Determine the (x, y) coordinate at the center of the cell enclosing the given text.  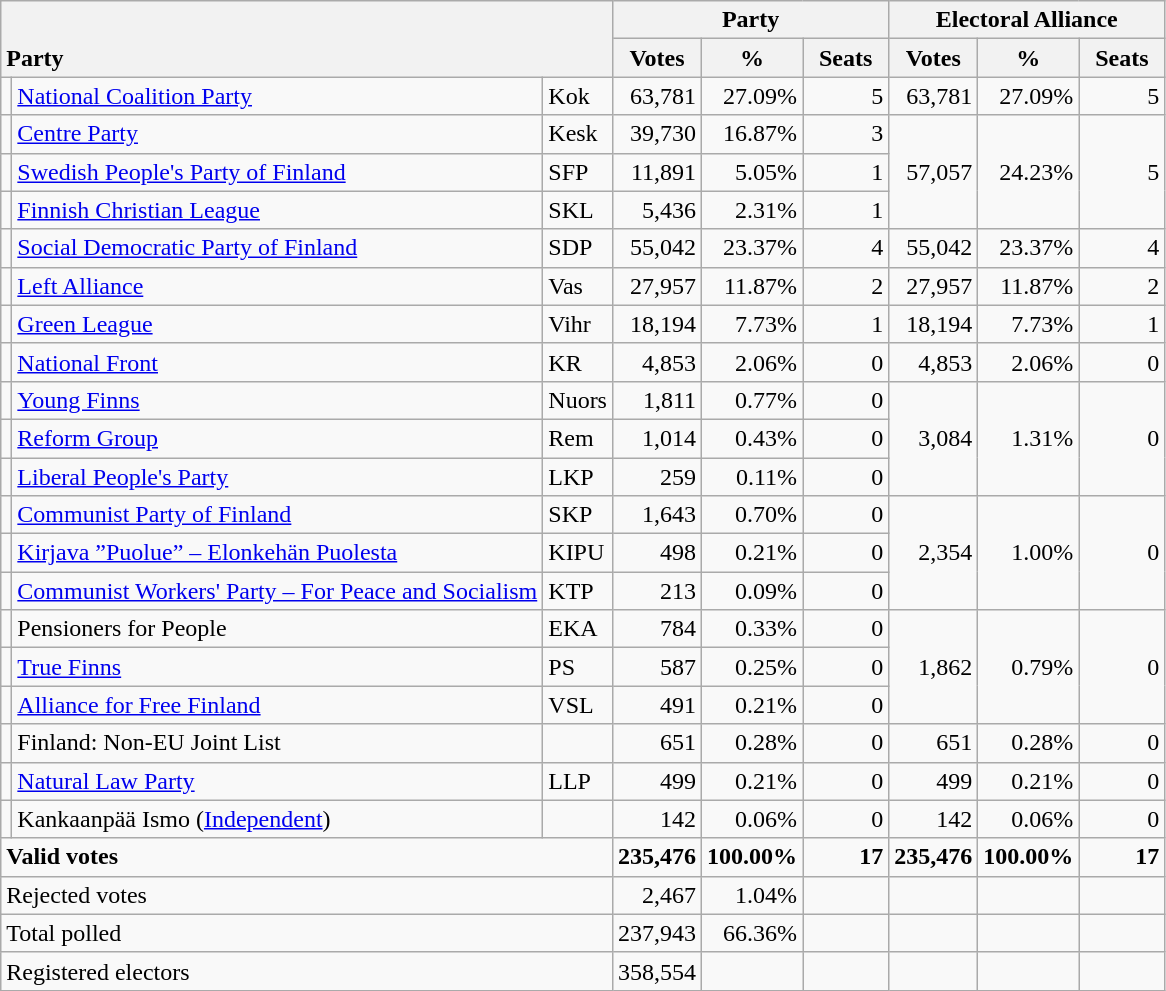
0.43% (752, 438)
57,057 (934, 172)
Natural Law Party (278, 781)
213 (656, 591)
1.31% (1028, 438)
1,643 (656, 515)
66.36% (752, 933)
Vihr (578, 324)
Centre Party (278, 134)
KIPU (578, 553)
784 (656, 629)
0.77% (752, 400)
Rejected votes (307, 895)
Alliance for Free Finland (278, 705)
3 (846, 134)
KR (578, 362)
Pensioners for People (278, 629)
National Front (278, 362)
39,730 (656, 134)
Social Democratic Party of Finland (278, 248)
Nuors (578, 400)
237,943 (656, 933)
Liberal People's Party (278, 477)
Green League (278, 324)
Electoral Alliance (1027, 20)
2,467 (656, 895)
2,354 (934, 553)
Left Alliance (278, 286)
Kirjava ”Puolue” – Elonkehän Puolesta (278, 553)
491 (656, 705)
587 (656, 667)
5,436 (656, 210)
SFP (578, 172)
Swedish People's Party of Finland (278, 172)
Registered electors (307, 971)
National Coalition Party (278, 96)
0.33% (752, 629)
KTP (578, 591)
498 (656, 553)
Communist Party of Finland (278, 515)
2.31% (752, 210)
SKL (578, 210)
Communist Workers' Party – For Peace and Socialism (278, 591)
Finnish Christian League (278, 210)
259 (656, 477)
0.70% (752, 515)
1.04% (752, 895)
SDP (578, 248)
5.05% (752, 172)
24.23% (1028, 172)
Reform Group (278, 438)
Finland: Non-EU Joint List (278, 743)
1.00% (1028, 553)
1,014 (656, 438)
0.79% (1028, 667)
0.25% (752, 667)
LKP (578, 477)
16.87% (752, 134)
1,862 (934, 667)
SKP (578, 515)
Young Finns (278, 400)
True Finns (278, 667)
Total polled (307, 933)
Kankaanpää Ismo (Independent) (278, 819)
3,084 (934, 438)
0.11% (752, 477)
Kesk (578, 134)
EKA (578, 629)
Kok (578, 96)
VSL (578, 705)
0.09% (752, 591)
Vas (578, 286)
LLP (578, 781)
Valid votes (307, 857)
PS (578, 667)
358,554 (656, 971)
1,811 (656, 400)
11,891 (656, 172)
Rem (578, 438)
